Capture the cell that displays the provided text and extract its (x, y) central coordinate. 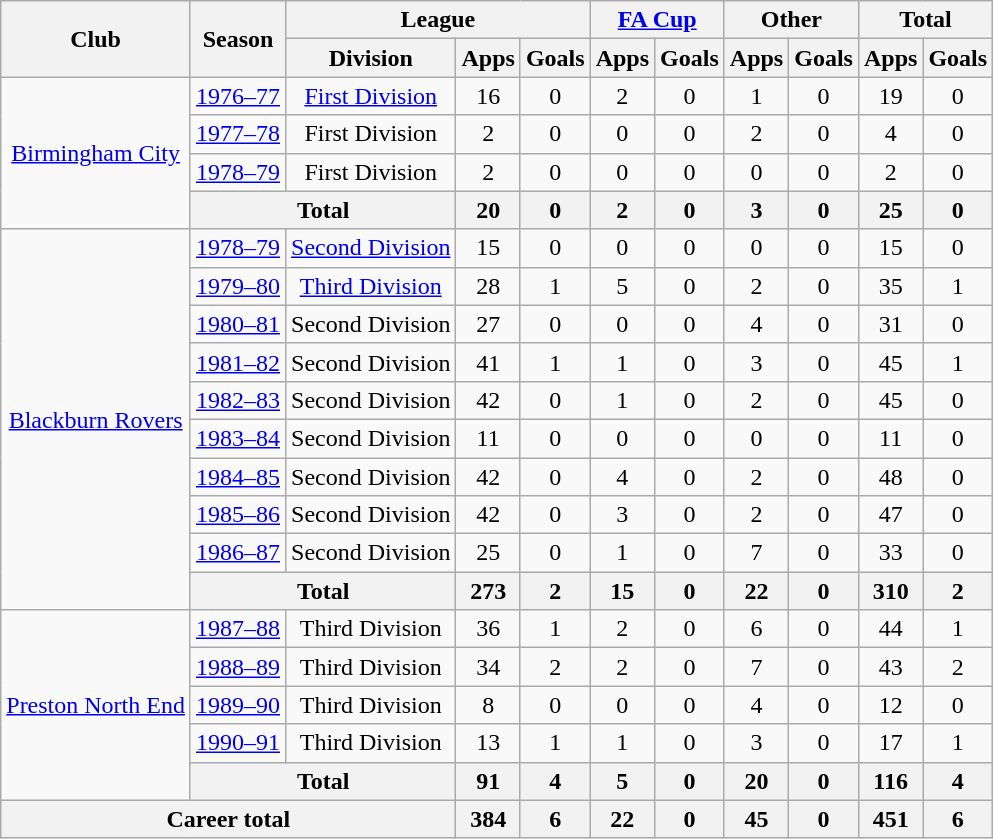
Preston North End (96, 705)
1983–84 (238, 438)
1987–88 (238, 629)
34 (488, 667)
44 (890, 629)
31 (890, 324)
17 (890, 743)
1984–85 (238, 477)
8 (488, 705)
35 (890, 286)
116 (890, 781)
273 (488, 591)
1981–82 (238, 362)
1985–86 (238, 515)
19 (890, 96)
League (438, 20)
1980–81 (238, 324)
Division (371, 58)
47 (890, 515)
Birmingham City (96, 153)
451 (890, 819)
36 (488, 629)
1982–83 (238, 400)
1986–87 (238, 553)
33 (890, 553)
1989–90 (238, 705)
1988–89 (238, 667)
13 (488, 743)
Career total (228, 819)
41 (488, 362)
384 (488, 819)
Club (96, 39)
FA Cup (657, 20)
1990–91 (238, 743)
16 (488, 96)
1976–77 (238, 96)
43 (890, 667)
27 (488, 324)
1979–80 (238, 286)
Season (238, 39)
310 (890, 591)
28 (488, 286)
12 (890, 705)
Blackburn Rovers (96, 420)
91 (488, 781)
Other (791, 20)
48 (890, 477)
1977–78 (238, 134)
